Locate the cell with the specified text and output its (X, Y) center coordinate. 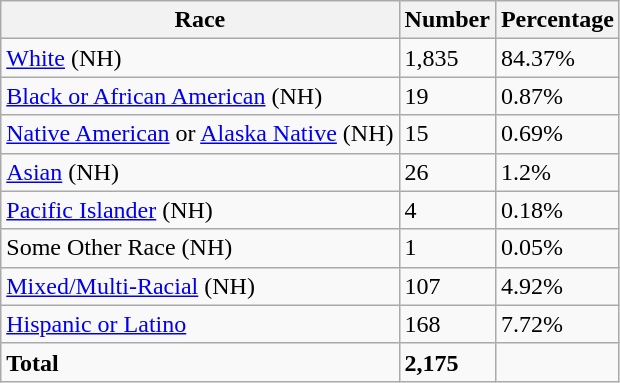
2,175 (447, 362)
Asian (NH) (200, 172)
4.92% (557, 286)
Hispanic or Latino (200, 324)
0.69% (557, 134)
Black or African American (NH) (200, 96)
Mixed/Multi-Racial (NH) (200, 286)
107 (447, 286)
Pacific Islander (NH) (200, 210)
19 (447, 96)
Native American or Alaska Native (NH) (200, 134)
1.2% (557, 172)
1,835 (447, 58)
0.18% (557, 210)
1 (447, 248)
84.37% (557, 58)
0.05% (557, 248)
0.87% (557, 96)
Percentage (557, 20)
168 (447, 324)
4 (447, 210)
26 (447, 172)
Number (447, 20)
15 (447, 134)
Some Other Race (NH) (200, 248)
7.72% (557, 324)
White (NH) (200, 58)
Race (200, 20)
Total (200, 362)
